Scan for the cell matching the given text and deliver its (X, Y) coordinate at center. 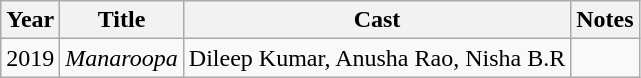
2019 (30, 58)
Year (30, 20)
Title (122, 20)
Notes (605, 20)
Cast (376, 20)
Manaroopa (122, 58)
Dileep Kumar, Anusha Rao, Nisha B.R (376, 58)
